From the cell containing the given text, extract its center point as [X, Y] coordinate. 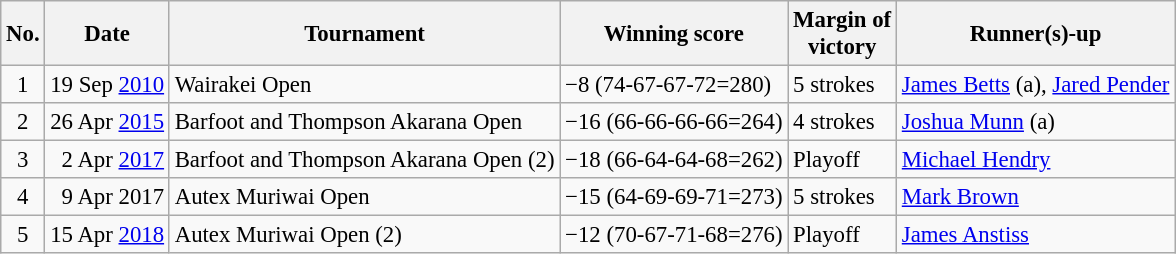
Date [107, 34]
Autex Muriwai Open (2) [364, 235]
Mark Brown [1035, 197]
James Anstiss [1035, 235]
Joshua Munn (a) [1035, 122]
2 [23, 122]
Winning score [674, 34]
−16 (66-66-66-66=264) [674, 122]
−12 (70-67-71-68=276) [674, 235]
Barfoot and Thompson Akarana Open (2) [364, 160]
1 [23, 85]
Barfoot and Thompson Akarana Open [364, 122]
Wairakei Open [364, 85]
Autex Muriwai Open [364, 197]
James Betts (a), Jared Pender [1035, 85]
No. [23, 34]
−18 (66-64-64-68=262) [674, 160]
Michael Hendry [1035, 160]
Margin ofvictory [842, 34]
9 Apr 2017 [107, 197]
15 Apr 2018 [107, 235]
Tournament [364, 34]
2 Apr 2017 [107, 160]
19 Sep 2010 [107, 85]
4 [23, 197]
4 strokes [842, 122]
−8 (74-67-67-72=280) [674, 85]
5 [23, 235]
3 [23, 160]
26 Apr 2015 [107, 122]
Runner(s)-up [1035, 34]
−15 (64-69-69-71=273) [674, 197]
